Find where the given text appears and provide that cell's center as (X, Y) coordinate. 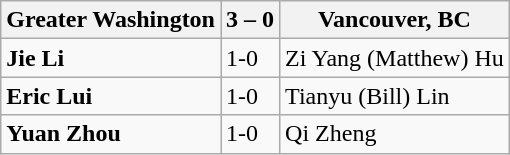
Zi Yang (Matthew) Hu (395, 58)
Tianyu (Bill) Lin (395, 96)
Jie Li (111, 58)
3 – 0 (250, 20)
Vancouver, BC (395, 20)
Greater Washington (111, 20)
Yuan Zhou (111, 134)
Qi Zheng (395, 134)
Eric Lui (111, 96)
